Search for the cell housing the specified text and yield its [X, Y] center coordinate. 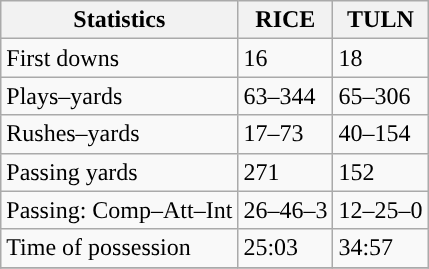
18 [380, 58]
63–344 [286, 96]
First downs [120, 58]
16 [286, 58]
12–25–0 [380, 210]
25:03 [286, 248]
Rushes–yards [120, 134]
Time of possession [120, 248]
Passing: Comp–Att–Int [120, 210]
152 [380, 172]
65–306 [380, 96]
26–46–3 [286, 210]
TULN [380, 20]
Plays–yards [120, 96]
17–73 [286, 134]
Passing yards [120, 172]
RICE [286, 20]
34:57 [380, 248]
40–154 [380, 134]
Statistics [120, 20]
271 [286, 172]
